Extract the (x, y) coordinate from the center of the cell holding the provided text.  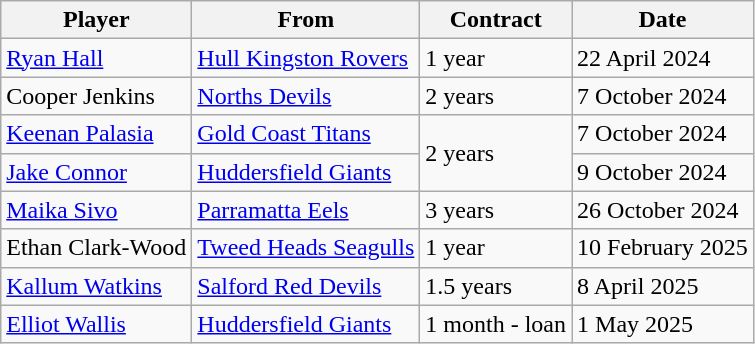
Ethan Clark-Wood (96, 248)
1 May 2025 (663, 324)
10 February 2025 (663, 248)
8 April 2025 (663, 286)
Salford Red Devils (306, 286)
Keenan Palasia (96, 134)
Player (96, 20)
Tweed Heads Seagulls (306, 248)
From (306, 20)
22 April 2024 (663, 58)
Norths Devils (306, 96)
1 month - loan (496, 324)
1.5 years (496, 286)
Gold Coast Titans (306, 134)
26 October 2024 (663, 210)
Kallum Watkins (96, 286)
Parramatta Eels (306, 210)
Hull Kingston Rovers (306, 58)
Elliot Wallis (96, 324)
Contract (496, 20)
Date (663, 20)
Jake Connor (96, 172)
Ryan Hall (96, 58)
9 October 2024 (663, 172)
3 years (496, 210)
Maika Sivo (96, 210)
Cooper Jenkins (96, 96)
